Return the (X, Y) coordinate for the center point of the cell that contains the specified text.  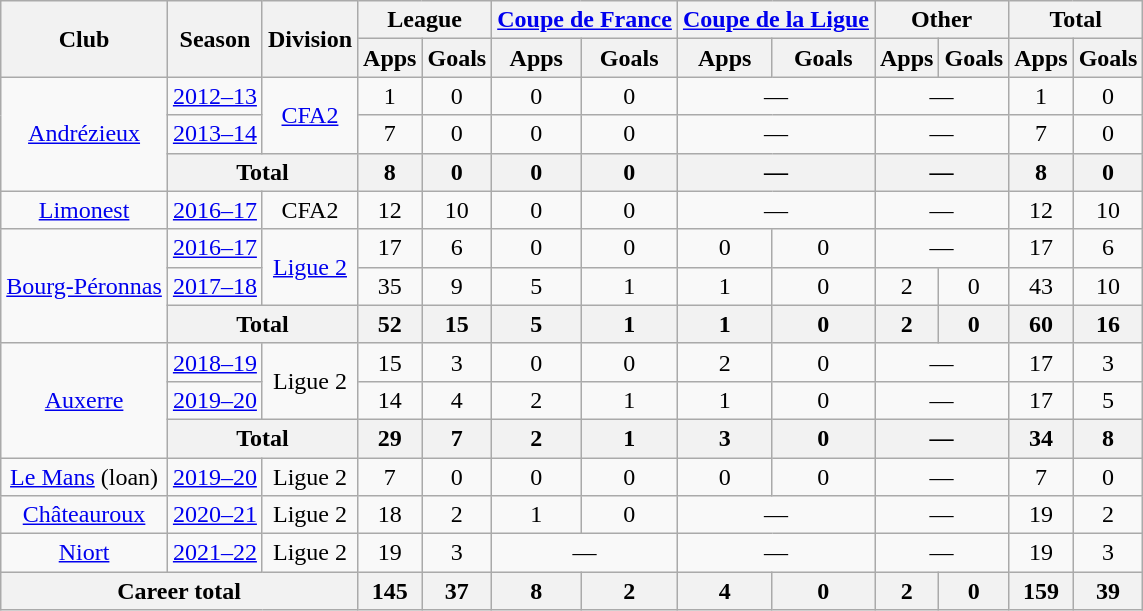
Limonest (84, 210)
2020–21 (214, 515)
159 (1041, 591)
9 (457, 286)
Coupe de la Ligue (776, 20)
16 (1108, 324)
Career total (180, 591)
2017–18 (214, 286)
2018–19 (214, 362)
Auxerre (84, 400)
2013–14 (214, 134)
29 (390, 438)
Other (941, 20)
Coupe de France (585, 20)
37 (457, 591)
145 (390, 591)
18 (390, 515)
Club (84, 39)
Season (214, 39)
League (425, 20)
2021–22 (214, 553)
35 (390, 286)
52 (390, 324)
39 (1108, 591)
Le Mans (loan) (84, 477)
43 (1041, 286)
Bourg-Péronnas (84, 286)
Niort (84, 553)
2012–13 (214, 96)
60 (1041, 324)
Châteauroux (84, 515)
Andrézieux (84, 134)
14 (390, 400)
Division (310, 39)
34 (1041, 438)
